Detect which cell encompasses the target text, then output its (X, Y) center coordinate. 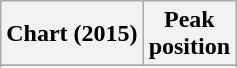
Peakposition (189, 34)
Chart (2015) (72, 34)
